Scan for the cell matching the given text and deliver its [x, y] coordinate at center. 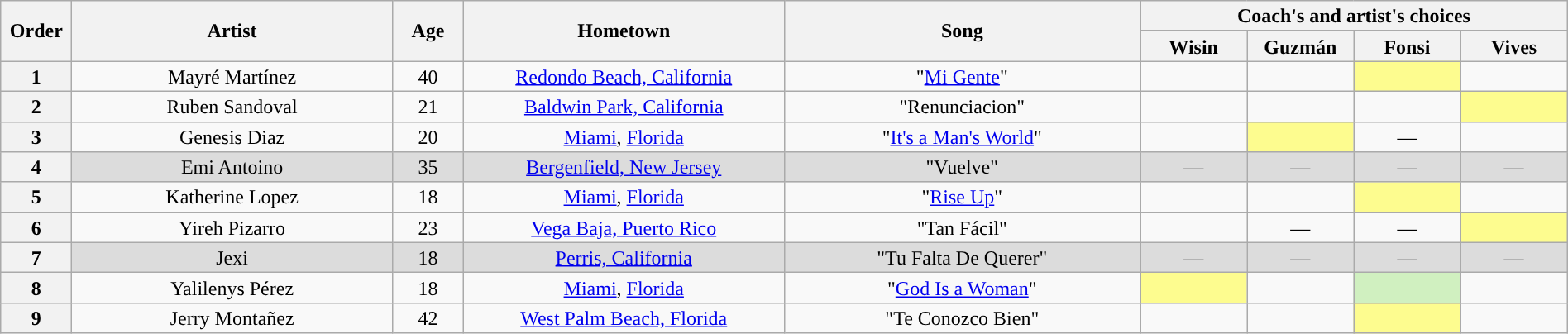
20 [428, 137]
9 [36, 317]
23 [428, 228]
Vives [1513, 46]
"Te Conozco Bien" [963, 317]
2 [36, 106]
Song [963, 31]
Emi Antoino [232, 167]
Fonsi [1408, 46]
40 [428, 76]
7 [36, 258]
Genesis Diaz [232, 137]
5 [36, 197]
"It's a Man's World" [963, 137]
"God Is a Woman" [963, 288]
Jexi [232, 258]
"Rise Up" [963, 197]
Wisin [1194, 46]
1 [36, 76]
35 [428, 167]
4 [36, 167]
Jerry Montañez [232, 317]
3 [36, 137]
Hometown [624, 31]
Yalilenys Pérez [232, 288]
Artist [232, 31]
Age [428, 31]
Redondo Beach, California [624, 76]
8 [36, 288]
"Tan Fácil" [963, 228]
42 [428, 317]
Yireh Pizarro [232, 228]
6 [36, 228]
"Vuelve" [963, 167]
"Tu Falta De Querer" [963, 258]
Order [36, 31]
Katherine Lopez [232, 197]
Mayré Martínez [232, 76]
Coach's and artist's choices [1355, 17]
Baldwin Park, California [624, 106]
"Mi Gente" [963, 76]
Ruben Sandoval [232, 106]
Perris, California [624, 258]
West Palm Beach, Florida [624, 317]
Bergenfield, New Jersey [624, 167]
Guzmán [1300, 46]
21 [428, 106]
Vega Baja, Puerto Rico [624, 228]
"Renunciacion" [963, 106]
